Output the [x, y] coordinate of the center of the cell containing the given text.  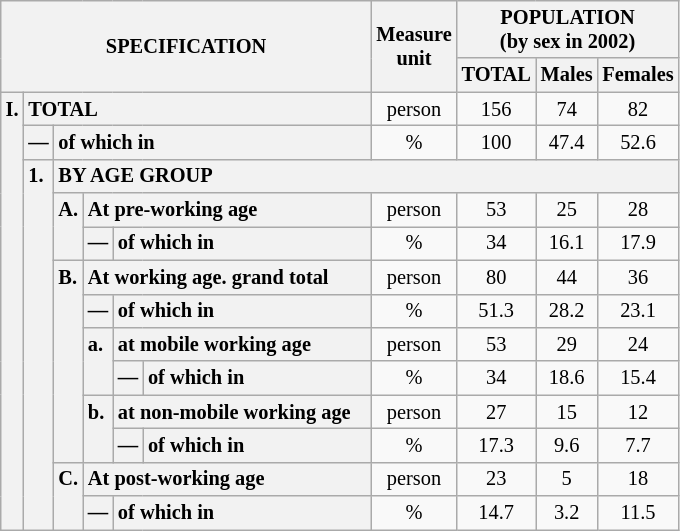
80 [496, 277]
27 [496, 412]
51.3 [496, 311]
Females [638, 75]
SPECIFICATION [186, 46]
28.2 [567, 311]
23 [496, 479]
7.7 [638, 445]
44 [567, 277]
5 [567, 479]
23.1 [638, 311]
14.7 [496, 513]
at mobile working age [242, 344]
18.6 [567, 378]
74 [567, 109]
17.3 [496, 445]
a. [98, 360]
100 [496, 142]
at non-mobile working age [242, 412]
18 [638, 479]
3.2 [567, 513]
16.1 [567, 243]
Measure unit [414, 46]
1. [38, 344]
C. [68, 496]
I. [12, 311]
24 [638, 344]
9.6 [567, 445]
36 [638, 277]
Males [567, 75]
POPULATION (by sex in 2002) [568, 29]
156 [496, 109]
47.4 [567, 142]
52.6 [638, 142]
B. [68, 361]
b. [98, 428]
17.9 [638, 243]
15.4 [638, 378]
15 [567, 412]
At post-working age [227, 479]
BY AGE GROUP [366, 176]
A. [68, 226]
28 [638, 210]
At pre-working age [227, 210]
82 [638, 109]
25 [567, 210]
At working age. grand total [227, 277]
12 [638, 412]
11.5 [638, 513]
29 [567, 344]
